Locate the cell with the specified text and output its (x, y) center coordinate. 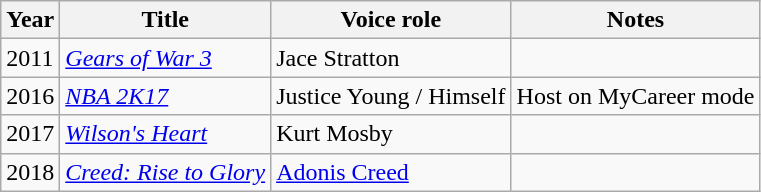
Notes (636, 20)
NBA 2K17 (166, 96)
Host on MyCareer mode (636, 96)
2018 (30, 172)
Gears of War 3 (166, 58)
Kurt Mosby (391, 134)
Year (30, 20)
Title (166, 20)
Jace Stratton (391, 58)
2017 (30, 134)
Adonis Creed (391, 172)
Voice role (391, 20)
Justice Young / Himself (391, 96)
2011 (30, 58)
Wilson's Heart (166, 134)
Creed: Rise to Glory (166, 172)
2016 (30, 96)
